Detect which cell encompasses the target text, then output its (X, Y) center coordinate. 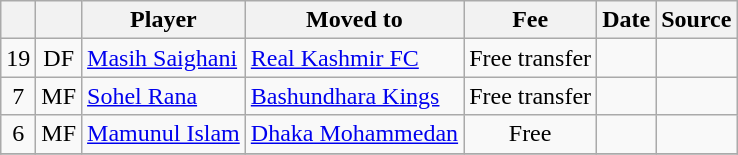
DF (59, 58)
Masih Saighani (164, 58)
7 (18, 96)
6 (18, 134)
19 (18, 58)
Mamunul Islam (164, 134)
Bashundhara Kings (354, 96)
Real Kashmir FC (354, 58)
Date (626, 20)
Moved to (354, 20)
Free (530, 134)
Sohel Rana (164, 96)
Fee (530, 20)
Player (164, 20)
Dhaka Mohammedan (354, 134)
Source (696, 20)
